Scan for the cell matching the given text and deliver its (x, y) coordinate at center. 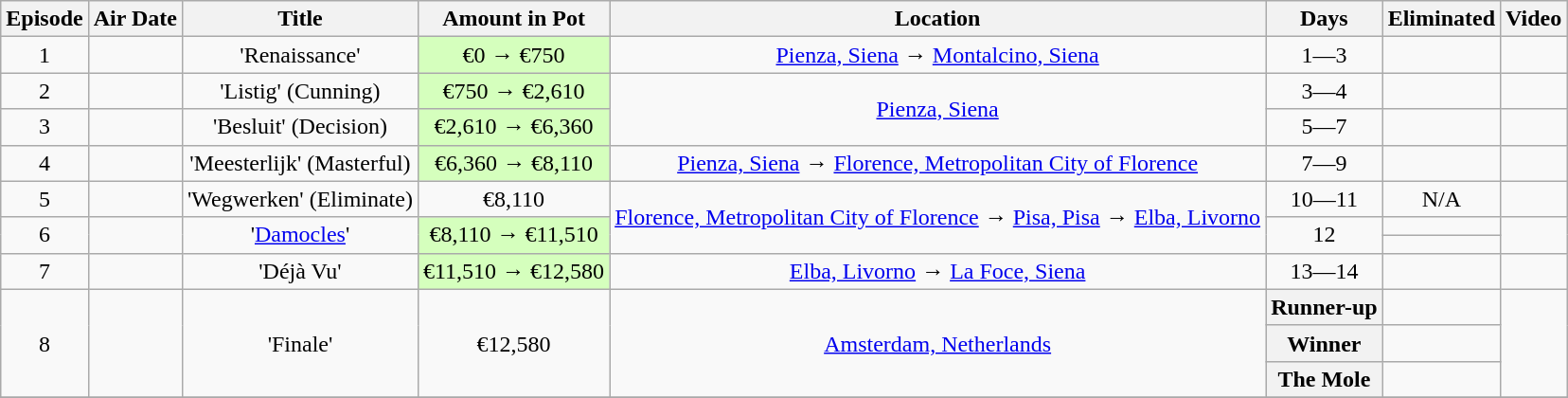
'Finale' (299, 343)
Location (937, 19)
Video (1534, 19)
Days (1325, 19)
6 (45, 235)
€2,610 → €6,360 (513, 127)
'Besluit' (Decision) (299, 127)
€8,110 (513, 199)
€12,580 (513, 343)
1—3 (1325, 55)
'Renaissance' (299, 55)
Title (299, 19)
5 (45, 199)
3 (45, 127)
2 (45, 91)
5—7 (1325, 127)
'Déjà Vu' (299, 271)
8 (45, 343)
Winner (1325, 343)
'Wegwerken' (Eliminate) (299, 199)
Eliminated (1441, 19)
Pienza, Siena → Montalcino, Siena (937, 55)
€750 → €2,610 (513, 91)
€8,110 → €11,510 (513, 235)
Elba, Livorno → La Foce, Siena (937, 271)
Amsterdam, Netherlands (937, 343)
Amount in Pot (513, 19)
Air Date (134, 19)
Florence, Metropolitan City of Florence → Pisa, Pisa → Elba, Livorno (937, 217)
Pienza, Siena → Florence, Metropolitan City of Florence (937, 163)
4 (45, 163)
N/A (1441, 199)
The Mole (1325, 379)
13—14 (1325, 271)
10—11 (1325, 199)
7 (45, 271)
€0 → €750 (513, 55)
€11,510 → €12,580 (513, 271)
Pienza, Siena (937, 109)
12 (1325, 235)
3—4 (1325, 91)
€6,360 → €8,110 (513, 163)
'Damocles' (299, 235)
Episode (45, 19)
7—9 (1325, 163)
Runner-up (1325, 307)
'Listig' (Cunning) (299, 91)
'Meesterlijk' (Masterful) (299, 163)
1 (45, 55)
